Return the [X, Y] coordinate for the center point of the cell that contains the specified text.  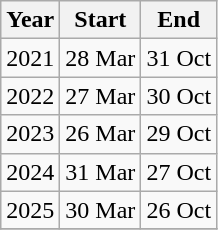
2022 [30, 96]
30 Oct [179, 96]
29 Oct [179, 134]
27 Mar [100, 96]
27 Oct [179, 172]
30 Mar [100, 210]
2024 [30, 172]
26 Oct [179, 210]
2025 [30, 210]
2023 [30, 134]
28 Mar [100, 58]
26 Mar [100, 134]
End [179, 20]
31 Oct [179, 58]
Start [100, 20]
2021 [30, 58]
Year [30, 20]
31 Mar [100, 172]
